Detect which cell encompasses the target text, then output its (X, Y) center coordinate. 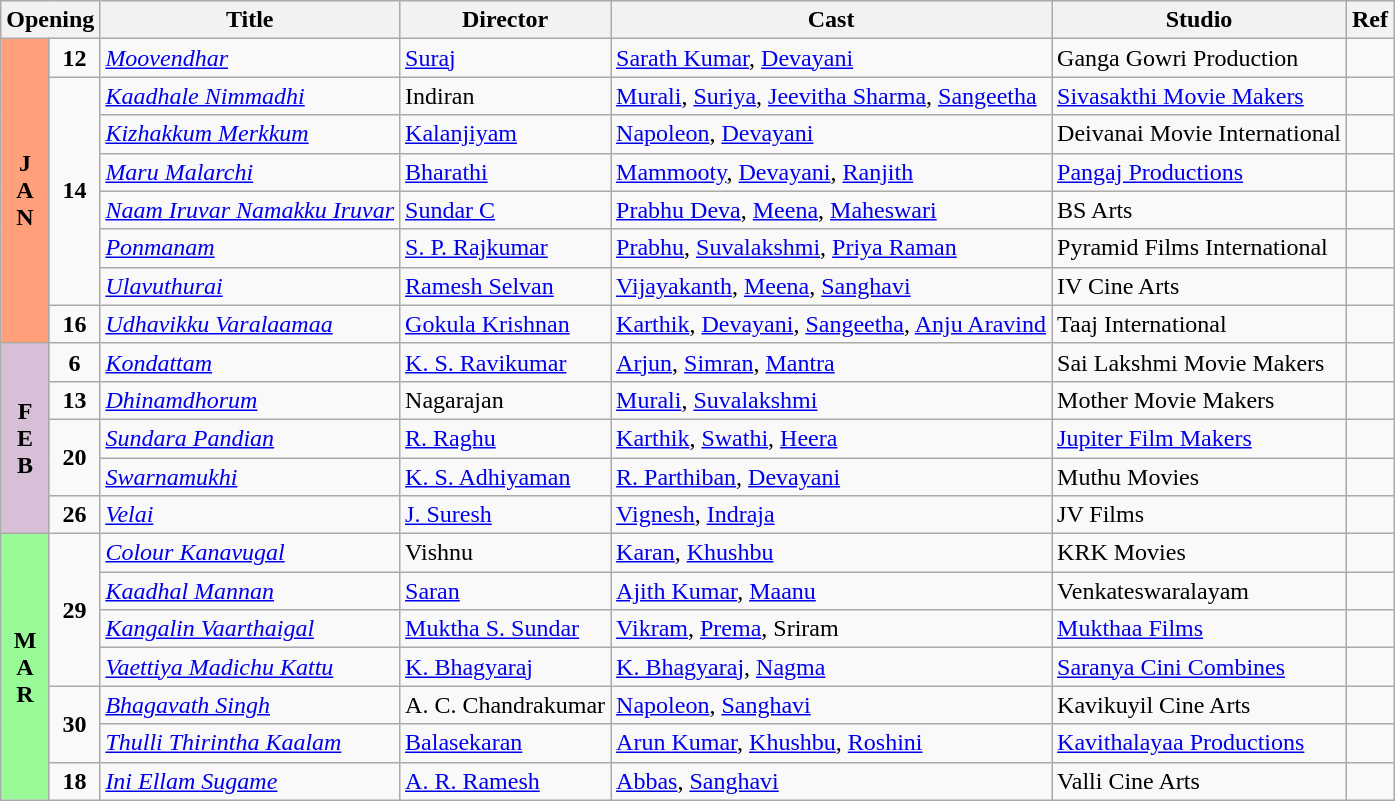
Bhagavath Singh (250, 705)
K. S. Adhiyaman (506, 477)
Kalanjiyam (506, 134)
Arjun, Simran, Mantra (832, 362)
Vignesh, Indraja (832, 515)
K. Bhagyaraj, Nagma (832, 667)
Indiran (506, 96)
JAN (26, 191)
Colour Kanavugal (250, 553)
Pyramid Films International (1200, 248)
Sai Lakshmi Movie Makers (1200, 362)
MAR (26, 667)
6 (74, 362)
14 (74, 191)
Kangalin Vaarthaigal (250, 629)
Naam Iruvar Namakku Iruvar (250, 210)
Kondattam (250, 362)
Vishnu (506, 553)
R. Raghu (506, 438)
Muthu Movies (1200, 477)
Kaadhale Nimmadhi (250, 96)
Swarnamukhi (250, 477)
Mukthaa Films (1200, 629)
16 (74, 324)
Opening (50, 20)
18 (74, 781)
Karthik, Swathi, Heera (832, 438)
Jupiter Film Makers (1200, 438)
Nagarajan (506, 400)
Moovendhar (250, 58)
Kavikuyil Cine Arts (1200, 705)
Ramesh Selvan (506, 286)
Balasekaran (506, 743)
Velai (250, 515)
Deivanai Movie International (1200, 134)
Sundara Pandian (250, 438)
Suraj (506, 58)
Prabhu, Suvalakshmi, Priya Raman (832, 248)
Udhavikku Varalaamaa (250, 324)
Karan, Khushbu (832, 553)
BS Arts (1200, 210)
12 (74, 58)
FEB (26, 438)
Kizhakkum Merkkum (250, 134)
Kavithalayaa Productions (1200, 743)
Director (506, 20)
Thulli Thirintha Kaalam (250, 743)
Bharathi (506, 172)
Napoleon, Devayani (832, 134)
Sundar C (506, 210)
Studio (1200, 20)
Ponmanam (250, 248)
KRK Movies (1200, 553)
Prabhu Deva, Meena, Maheswari (832, 210)
Cast (832, 20)
Vijayakanth, Meena, Sanghavi (832, 286)
Venkateswaralayam (1200, 591)
Ini Ellam Sugame (250, 781)
Maru Malarchi (250, 172)
26 (74, 515)
Napoleon, Sanghavi (832, 705)
R. Parthiban, Devayani (832, 477)
JV Films (1200, 515)
Vikram, Prema, Sriram (832, 629)
Pangaj Productions (1200, 172)
K. S. Ravikumar (506, 362)
IV Cine Arts (1200, 286)
20 (74, 457)
13 (74, 400)
Karthik, Devayani, Sangeetha, Anju Aravind (832, 324)
Vaettiya Madichu Kattu (250, 667)
Valli Cine Arts (1200, 781)
Gokula Krishnan (506, 324)
Muktha S. Sundar (506, 629)
Abbas, Sanghavi (832, 781)
Ref (1370, 20)
Arun Kumar, Khushbu, Roshini (832, 743)
J. Suresh (506, 515)
Sivasakthi Movie Makers (1200, 96)
Title (250, 20)
Saranya Cini Combines (1200, 667)
Sarath Kumar, Devayani (832, 58)
Kaadhal Mannan (250, 591)
Saran (506, 591)
A. C. Chandrakumar (506, 705)
K. Bhagyaraj (506, 667)
Mammooty, Devayani, Ranjith (832, 172)
A. R. Ramesh (506, 781)
29 (74, 610)
Ajith Kumar, Maanu (832, 591)
Murali, Suriya, Jeevitha Sharma, Sangeetha (832, 96)
Murali, Suvalakshmi (832, 400)
S. P. Rajkumar (506, 248)
Ganga Gowri Production (1200, 58)
Taaj International (1200, 324)
Mother Movie Makers (1200, 400)
Dhinamdhorum (250, 400)
Ulavuthurai (250, 286)
30 (74, 724)
